Capture the cell that displays the provided text and extract its (x, y) central coordinate. 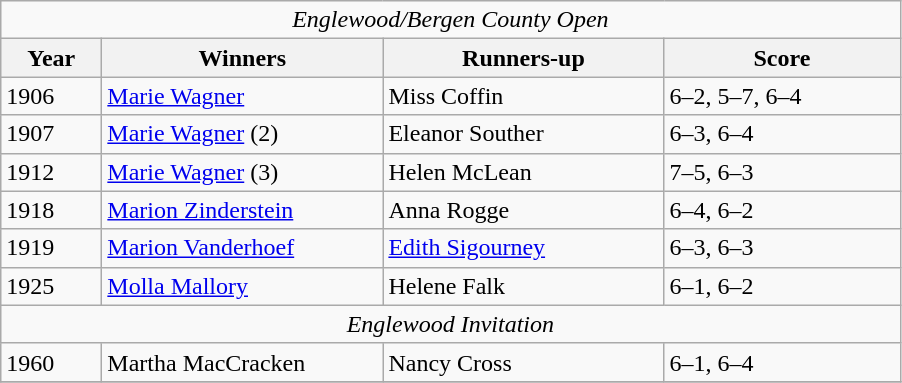
1918 (52, 210)
1907 (52, 134)
6–2, 5–7, 6–4 (782, 96)
Winners (242, 58)
1925 (52, 286)
Marion Zinderstein (242, 210)
Eleanor Souther (524, 134)
6–1, 6–4 (782, 362)
1960 (52, 362)
Molla Mallory (242, 286)
1906 (52, 96)
Marie Wagner (2) (242, 134)
1919 (52, 248)
Marie Wagner (3) (242, 172)
Marion Vanderhoef (242, 248)
Englewood/Bergen County Open (450, 20)
Nancy Cross (524, 362)
6–3, 6–4 (782, 134)
Year (52, 58)
6–3, 6–3 (782, 248)
Martha MacCracken (242, 362)
Runners-up (524, 58)
Englewood Invitation (450, 324)
Anna Rogge (524, 210)
6–1, 6–2 (782, 286)
7–5, 6–3 (782, 172)
Edith Sigourney (524, 248)
Marie Wagner (242, 96)
Helen McLean (524, 172)
6–4, 6–2 (782, 210)
Miss Coffin (524, 96)
1912 (52, 172)
Score (782, 58)
Helene Falk (524, 286)
